Return the [x, y] coordinate for the center point of the cell that contains the specified text.  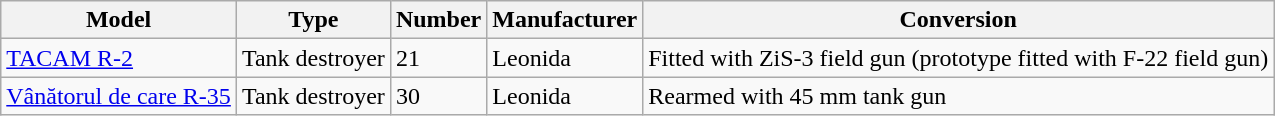
21 [438, 58]
Model [119, 20]
Rearmed with 45 mm tank gun [958, 96]
Vânătorul de care R-35 [119, 96]
30 [438, 96]
Fitted with ZiS-3 field gun (prototype fitted with F-22 field gun) [958, 58]
Manufacturer [565, 20]
Type [313, 20]
Conversion [958, 20]
Number [438, 20]
TACAM R-2 [119, 58]
